Find where the given text appears and provide that cell's center as [X, Y] coordinate. 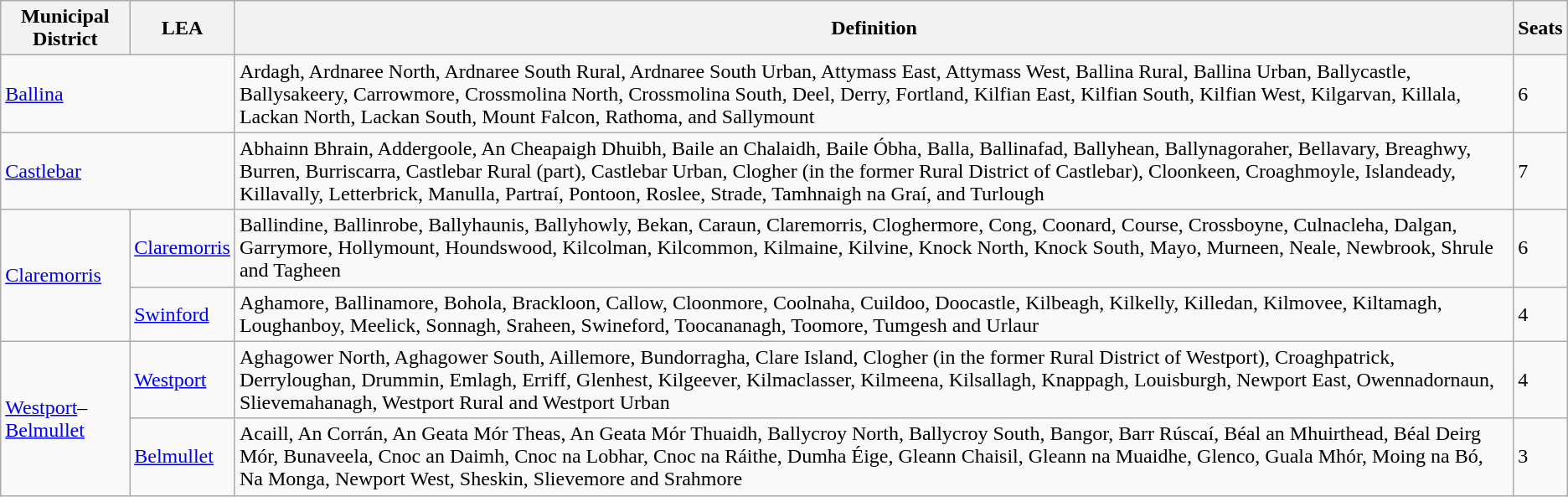
3 [1540, 457]
7 [1540, 171]
Definition [874, 28]
Westport [183, 380]
LEA [183, 28]
Castlebar [118, 171]
Westport–Belmullet [65, 418]
Ballina [118, 94]
Swinford [183, 313]
Seats [1540, 28]
Municipal District [65, 28]
Belmullet [183, 457]
